Output the [x, y] coordinate of the center of the cell containing the given text.  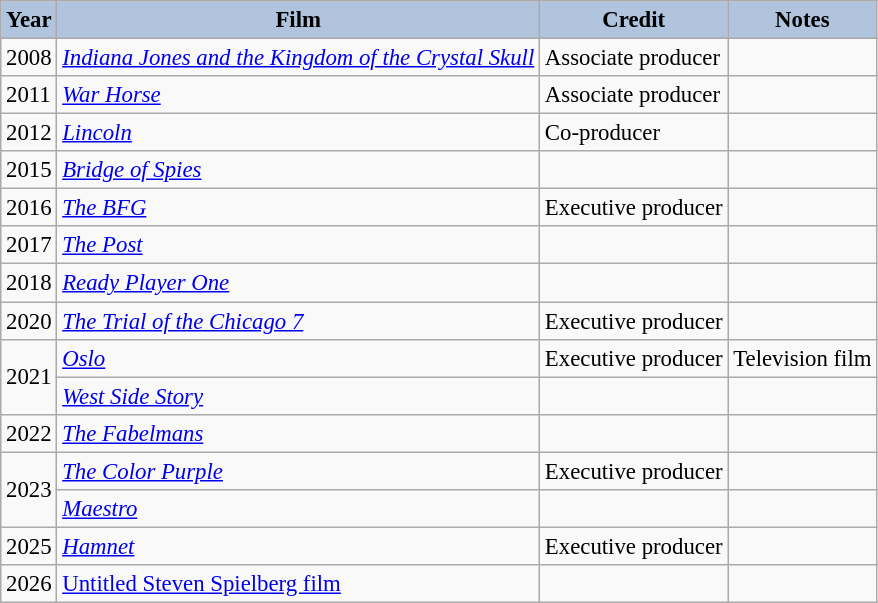
2026 [29, 584]
Oslo [298, 358]
Bridge of Spies [298, 170]
2022 [29, 433]
2015 [29, 170]
Maestro [298, 509]
The Fabelmans [298, 433]
West Side Story [298, 396]
Credit [634, 20]
Notes [802, 20]
War Horse [298, 95]
2012 [29, 133]
The BFG [298, 208]
The Post [298, 245]
2021 [29, 376]
2023 [29, 490]
2025 [29, 546]
2011 [29, 95]
2008 [29, 58]
Untitled Steven Spielberg film [298, 584]
Year [29, 20]
The Color Purple [298, 471]
Ready Player One [298, 283]
Film [298, 20]
2017 [29, 245]
Hamnet [298, 546]
Television film [802, 358]
2018 [29, 283]
Indiana Jones and the Kingdom of the Crystal Skull [298, 58]
Co-producer [634, 133]
The Trial of the Chicago 7 [298, 321]
2016 [29, 208]
2020 [29, 321]
Lincoln [298, 133]
